Return the [x, y] coordinate for the center point of the cell that contains the specified text.  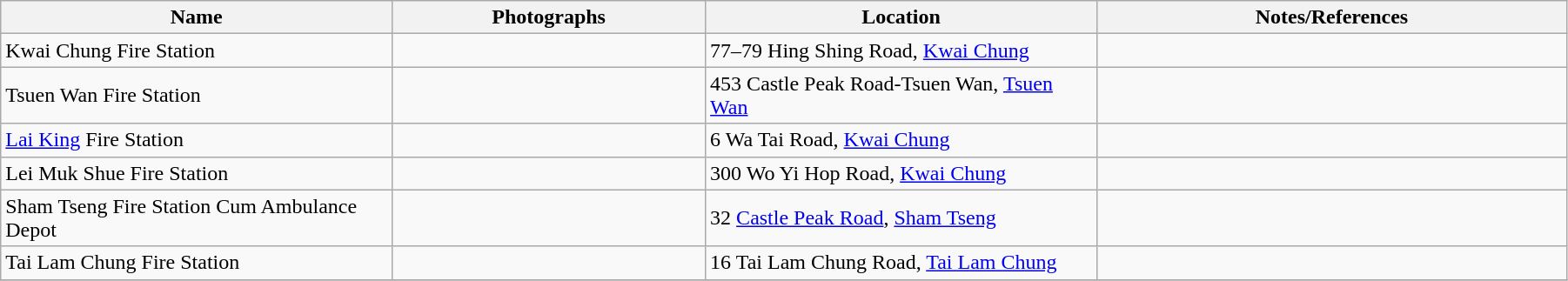
16 Tai Lam Chung Road, Tai Lam Chung [901, 263]
Lei Muk Shue Fire Station [197, 173]
Lai King Fire Station [197, 140]
32 Castle Peak Road, Sham Tseng [901, 217]
6 Wa Tai Road, Kwai Chung [901, 140]
Photographs [549, 17]
Name [197, 17]
Kwai Chung Fire Station [197, 50]
300 Wo Yi Hop Road, Kwai Chung [901, 173]
453 Castle Peak Road-Tsuen Wan, Tsuen Wan [901, 96]
77–79 Hing Shing Road, Kwai Chung [901, 50]
Sham Tseng Fire Station Cum Ambulance Depot [197, 217]
Tai Lam Chung Fire Station [197, 263]
Location [901, 17]
Tsuen Wan Fire Station [197, 96]
Notes/References [1331, 17]
